Search for the cell housing the specified text and yield its [x, y] center coordinate. 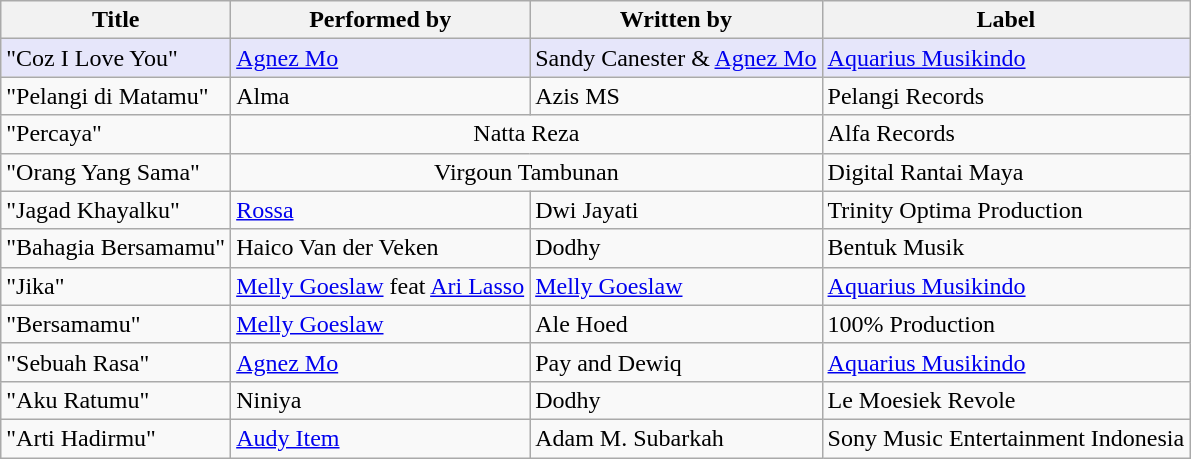
Alma [380, 96]
Sony Music Entertainment Indonesia [1006, 438]
Virgoun Tambunan [526, 172]
Pay and Dewiq [676, 362]
Audy Item [380, 438]
Digital Rantai Maya [1006, 172]
Written by [676, 20]
"Jika" [116, 286]
100% Production [1006, 324]
Rossa [380, 210]
Azis MS [676, 96]
Niniya [380, 400]
"Bahagia Bersamamu" [116, 248]
Pelangi Records [1006, 96]
Performed by [380, 20]
"Orang Yang Sama" [116, 172]
"Coz I Love You" [116, 58]
Haico Van der Veken [380, 248]
"Aku Ratumu" [116, 400]
Ale Hoed [676, 324]
"Percaya" [116, 134]
"Sebuah Rasa" [116, 362]
"Arti Hadirmu" [116, 438]
"Jagad Khayalku" [116, 210]
"Bersamamu" [116, 324]
Alfa Records [1006, 134]
Adam M. Subarkah [676, 438]
Melly Goeslaw feat Ari Lasso [380, 286]
"Pelangi di Matamu" [116, 96]
Sandy Canester & Agnez Mo [676, 58]
Natta Reza [526, 134]
Dwi Jayati [676, 210]
Label [1006, 20]
Trinity Optima Production [1006, 210]
Title [116, 20]
Le Moesiek Revole [1006, 400]
Bentuk Musik [1006, 248]
